Find where the given text appears and provide that cell's center as (x, y) coordinate. 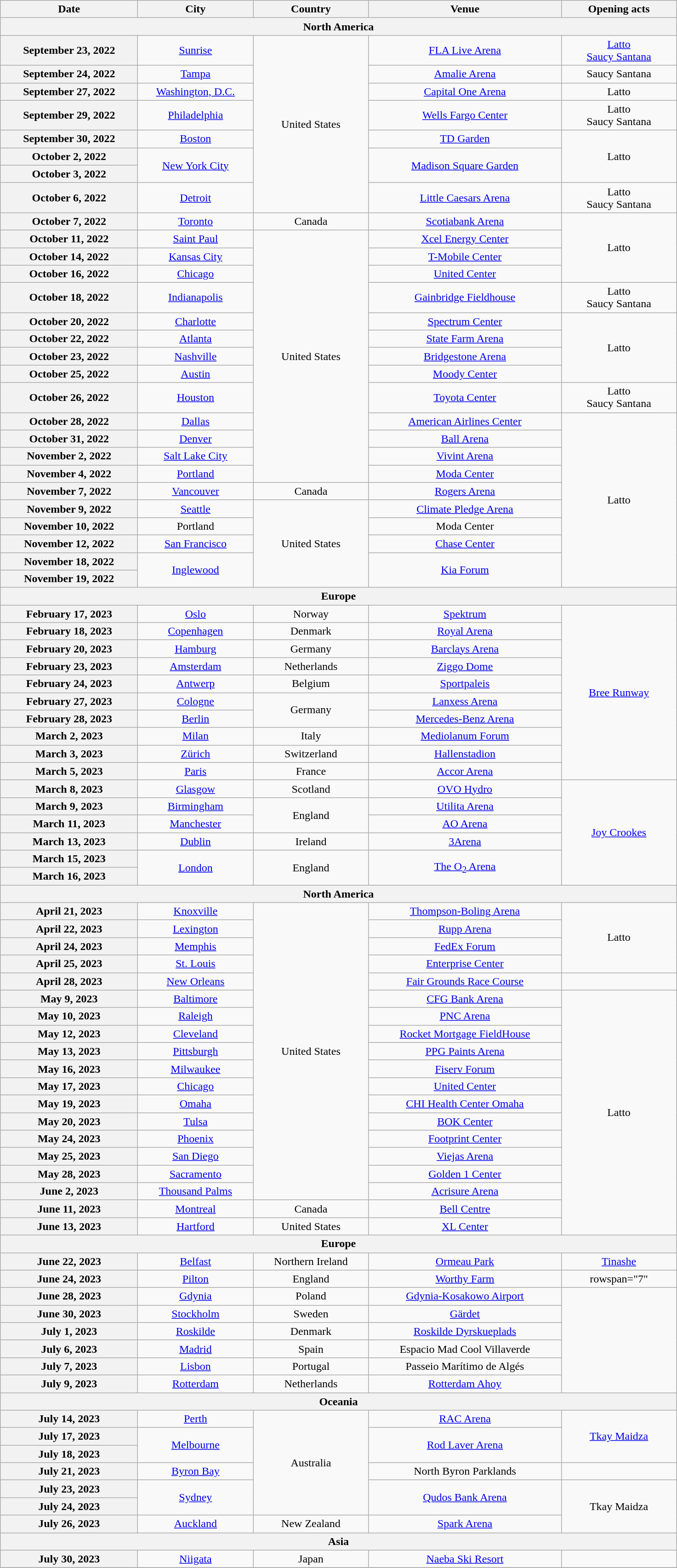
March 3, 2023 (69, 754)
Venue (465, 9)
3Arena (465, 841)
March 8, 2023 (69, 789)
Madrid (196, 1349)
Manchester (196, 824)
Little Caesars Arena (465, 198)
Rogers Arena (465, 491)
Rotterdam (196, 1384)
Sydney (196, 1498)
February 18, 2023 (69, 631)
May 25, 2023 (69, 1156)
February 28, 2023 (69, 719)
May 19, 2023 (69, 1104)
Paris (196, 771)
Thompson-Boling Arena (465, 911)
CFG Bank Arena (465, 999)
Stockholm (196, 1314)
Memphis (196, 946)
May 10, 2023 (69, 1016)
AO Arena (465, 824)
Golden 1 Center (465, 1174)
February 23, 2023 (69, 666)
Footprint Center (465, 1139)
October 23, 2022 (69, 356)
Roskilde (196, 1331)
Gainbridge Fieldhouse (465, 298)
October 14, 2022 (69, 256)
Copenhagen (196, 631)
March 13, 2023 (69, 841)
American Airlines Center (465, 421)
Roskilde Dyrskueplads (465, 1331)
September 24, 2022 (69, 74)
Country (311, 9)
Charlotte (196, 321)
Utilita Arena (465, 806)
Passeio Marítimo de Algés (465, 1366)
May 28, 2023 (69, 1174)
Houston (196, 397)
Naeba Ski Resort (465, 1559)
Switzerland (311, 754)
Amsterdam (196, 666)
February 24, 2023 (69, 684)
Moody Center (465, 374)
Nashville (196, 356)
July 26, 2023 (69, 1524)
February 20, 2023 (69, 649)
October 18, 2022 (69, 298)
Italy (311, 736)
Rotterdam Ahoy (465, 1384)
RAC Arena (465, 1419)
Norway (311, 614)
Ball Arena (465, 439)
Joy Crookes (619, 832)
TD Garden (465, 139)
Ireland (311, 841)
Glasgow (196, 789)
San Diego (196, 1156)
Madison Square Garden (465, 165)
Qudos Bank Arena (465, 1498)
Lisbon (196, 1366)
Belgium (311, 684)
May 12, 2023 (69, 1034)
Perth (196, 1419)
March 16, 2023 (69, 876)
Thousand Palms (196, 1191)
April 22, 2023 (69, 929)
May 24, 2023 (69, 1139)
St. Louis (196, 964)
Kansas City (196, 256)
September 29, 2022 (69, 115)
Oslo (196, 614)
State Farm Arena (465, 339)
OVO Hydro (465, 789)
BOK Center (465, 1122)
Worthy Farm (465, 1279)
Zürich (196, 754)
June 13, 2023 (69, 1226)
Berlin (196, 719)
May 16, 2023 (69, 1069)
Knoxville (196, 911)
October 6, 2022 (69, 198)
Birmingham (196, 806)
Saint Paul (196, 239)
The O2 Arena (465, 868)
March 15, 2023 (69, 859)
October 25, 2022 (69, 374)
Denver (196, 439)
Portugal (311, 1366)
Niigata (196, 1559)
Ziggo Dome (465, 666)
Inglewood (196, 570)
Spektrum (465, 614)
North Byron Parklands (465, 1471)
Espacio Mad Cool Villaverde (465, 1349)
June 22, 2023 (69, 1261)
New York City (196, 165)
San Francisco (196, 544)
October 2, 2022 (69, 156)
June 28, 2023 (69, 1296)
June 30, 2023 (69, 1314)
Sportpaleis (465, 684)
Indianapolis (196, 298)
July 21, 2023 (69, 1471)
Cologne (196, 701)
Gärdet (465, 1314)
New Zealand (311, 1524)
Milan (196, 736)
September 23, 2022 (69, 51)
March 11, 2023 (69, 824)
Poland (311, 1296)
PPG Paints Arena (465, 1051)
Rod Laver Arena (465, 1445)
Spectrum Center (465, 321)
July 1, 2023 (69, 1331)
Vivint Arena (465, 456)
Scotland (311, 789)
FedEx Forum (465, 946)
Rocket Mortgage FieldHouse (465, 1034)
October 3, 2022 (69, 174)
Washington, D.C. (196, 92)
Toyota Center (465, 397)
Belfast (196, 1261)
rowspan="7" (619, 1279)
Bree Runway (619, 692)
Austin (196, 374)
Toronto (196, 221)
Oceania (338, 1401)
September 27, 2022 (69, 92)
XL Center (465, 1226)
Phoenix (196, 1139)
Gdynia-Kosakowo Airport (465, 1296)
Dublin (196, 841)
Melbourne (196, 1445)
Asia (338, 1541)
Xcel Energy Center (465, 239)
Northern Ireland (311, 1261)
City (196, 9)
May 20, 2023 (69, 1122)
July 9, 2023 (69, 1384)
Japan (311, 1559)
Byron Bay (196, 1471)
Salt Lake City (196, 456)
Climate Pledge Arena (465, 509)
Auckland (196, 1524)
Chase Center (465, 544)
Date (69, 9)
Pilton (196, 1279)
France (311, 771)
June 24, 2023 (69, 1279)
Hallenstadion (465, 754)
Bridgestone Arena (465, 356)
October 20, 2022 (69, 321)
May 9, 2023 (69, 999)
Australia (311, 1463)
November 19, 2022 (69, 579)
April 25, 2023 (69, 964)
July 18, 2023 (69, 1454)
Mediolanum Forum (465, 736)
Capital One Arena (465, 92)
Rupp Arena (465, 929)
Royal Arena (465, 631)
November 9, 2022 (69, 509)
October 16, 2022 (69, 274)
Sacramento (196, 1174)
Boston (196, 139)
London (196, 868)
May 13, 2023 (69, 1051)
Tampa (196, 74)
July 24, 2023 (69, 1506)
PNC Arena (465, 1016)
Barclays Arena (465, 649)
Accor Arena (465, 771)
April 24, 2023 (69, 946)
July 17, 2023 (69, 1436)
Montreal (196, 1209)
Gdynia (196, 1296)
Sunrise (196, 51)
October 26, 2022 (69, 397)
CHI Health Center Omaha (465, 1104)
Amalie Arena (465, 74)
Raleigh (196, 1016)
Sweden (311, 1314)
October 31, 2022 (69, 439)
March 9, 2023 (69, 806)
Fiserv Forum (465, 1069)
Philadelphia (196, 115)
October 22, 2022 (69, 339)
March 5, 2023 (69, 771)
November 12, 2022 (69, 544)
T-Mobile Center (465, 256)
February 17, 2023 (69, 614)
Saucy Santana (619, 74)
New Orleans (196, 981)
November 18, 2022 (69, 561)
Fair Grounds Race Course (465, 981)
Tulsa (196, 1122)
Viejas Arena (465, 1156)
Seattle (196, 509)
Dallas (196, 421)
Wells Fargo Center (465, 115)
Kia Forum (465, 570)
Antwerp (196, 684)
July 23, 2023 (69, 1489)
November 2, 2022 (69, 456)
October 11, 2022 (69, 239)
October 28, 2022 (69, 421)
Tinashe (619, 1261)
Hamburg (196, 649)
Spain (311, 1349)
FLA Live Arena (465, 51)
Ormeau Park (465, 1261)
Milwaukee (196, 1069)
February 27, 2023 (69, 701)
October 7, 2022 (69, 221)
Spark Arena (465, 1524)
July 7, 2023 (69, 1366)
June 2, 2023 (69, 1191)
July 6, 2023 (69, 1349)
Opening acts (619, 9)
Scotiabank Arena (465, 221)
April 28, 2023 (69, 981)
July 14, 2023 (69, 1419)
June 11, 2023 (69, 1209)
November 4, 2022 (69, 474)
Detroit (196, 198)
Lexington (196, 929)
November 7, 2022 (69, 491)
April 21, 2023 (69, 911)
Mercedes-Benz Arena (465, 719)
Bell Centre (465, 1209)
Cleveland (196, 1034)
Baltimore (196, 999)
March 2, 2023 (69, 736)
Acrisure Arena (465, 1191)
Enterprise Center (465, 964)
Omaha (196, 1104)
November 10, 2022 (69, 526)
July 30, 2023 (69, 1559)
Vancouver (196, 491)
September 30, 2022 (69, 139)
May 17, 2023 (69, 1086)
Atlanta (196, 339)
Lanxess Arena (465, 701)
Pittsburgh (196, 1051)
Hartford (196, 1226)
